From the cell containing the given text, extract its center point as [x, y] coordinate. 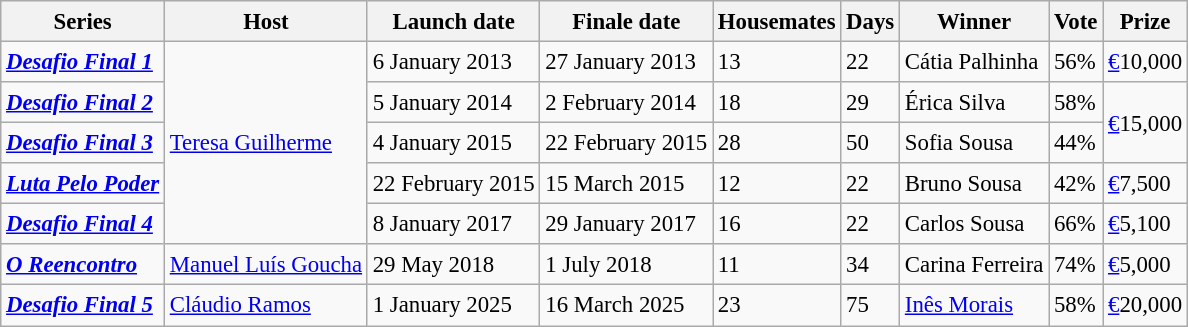
Days [870, 22]
€5,100 [1146, 224]
Teresa Guilherme [266, 144]
Cláudio Ramos [266, 306]
27 January 2013 [626, 62]
€5,000 [1146, 264]
€15,000 [1146, 122]
16 [777, 224]
50 [870, 144]
34 [870, 264]
€20,000 [1146, 306]
Series [83, 22]
5 January 2014 [454, 102]
Inês Morais [974, 306]
66% [1076, 224]
8 January 2017 [454, 224]
11 [777, 264]
6 January 2013 [454, 62]
42% [1076, 184]
Cátia Palhinha [974, 62]
1 January 2025 [454, 306]
75 [870, 306]
Desafio Final 3 [83, 144]
Host [266, 22]
Érica Silva [974, 102]
Desafio Final 2 [83, 102]
Finale date [626, 22]
Bruno Sousa [974, 184]
€10,000 [1146, 62]
Launch date [454, 22]
29 January 2017 [626, 224]
Housemates [777, 22]
18 [777, 102]
23 [777, 306]
13 [777, 62]
29 May 2018 [454, 264]
Manuel Luís Goucha [266, 264]
Vote [1076, 22]
16 March 2025 [626, 306]
12 [777, 184]
74% [1076, 264]
Desafio Final 1 [83, 62]
Desafio Final 4 [83, 224]
56% [1076, 62]
28 [777, 144]
€7,500 [1146, 184]
4 January 2015 [454, 144]
15 March 2015 [626, 184]
2 February 2014 [626, 102]
Prize [1146, 22]
Desafio Final 5 [83, 306]
29 [870, 102]
Luta Pelo Poder [83, 184]
1 July 2018 [626, 264]
O Reencontro [83, 264]
44% [1076, 144]
Carina Ferreira [974, 264]
Carlos Sousa [974, 224]
Sofia Sousa [974, 144]
Winner [974, 22]
